Output the (X, Y) coordinate of the center of the cell containing the given text.  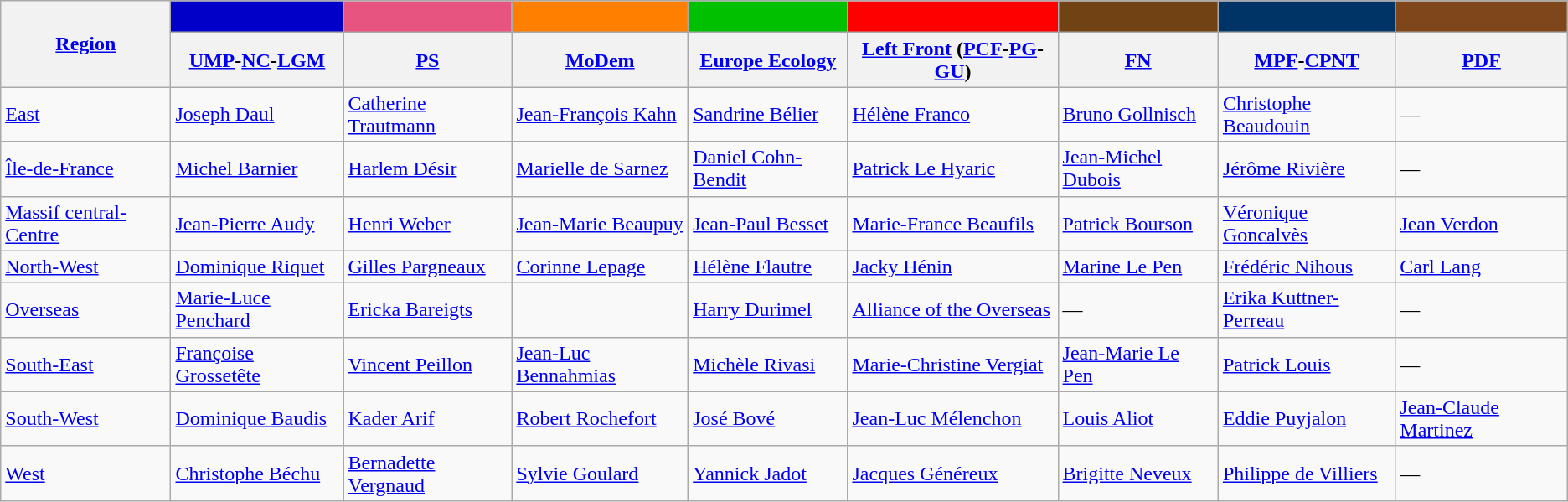
Eddie Puyjalon (1307, 419)
Brigitte Neveux (1137, 473)
Philippe de Villiers (1307, 473)
Dominique Riquet (257, 267)
Jean Verdon (1481, 223)
Erika Kuttner-Perreau (1307, 310)
Jean-Luc Bennahmias (600, 364)
MPF-CPNT (1307, 60)
FN (1137, 60)
Marine Le Pen (1137, 267)
Jean-Marie Beaupuy (600, 223)
Robert Rochefort (600, 419)
Jean-Paul Besset (768, 223)
East (85, 114)
Gilles Pargneaux (427, 267)
Louis Aliot (1137, 419)
South-West (85, 419)
PDF (1481, 60)
Harlem Désir (427, 169)
Patrick Bourson (1137, 223)
Henri Weber (427, 223)
Sandrine Bélier (768, 114)
Jacky Hénin (953, 267)
Jérôme Rivière (1307, 169)
Alliance of the Overseas (953, 310)
Patrick Louis (1307, 364)
Ericka Bareigts (427, 310)
Yannick Jadot (768, 473)
Frédéric Nihous (1307, 267)
Region (85, 44)
North-West (85, 267)
Kader Arif (427, 419)
Christophe Béchu (257, 473)
Jean-Pierre Audy (257, 223)
UMP-NC-LGM (257, 60)
Hélène Franco (953, 114)
Jacques Généreux (953, 473)
Christophe Beaudouin (1307, 114)
Michèle Rivasi (768, 364)
Hélène Flautre (768, 267)
José Bové (768, 419)
Bruno Gollnisch (1137, 114)
Jean-François Kahn (600, 114)
Bernadette Vergnaud (427, 473)
Michel Barnier (257, 169)
Catherine Trautmann (427, 114)
Jean-Marie Le Pen (1137, 364)
Dominique Baudis (257, 419)
South-East (85, 364)
Massif central-Centre (85, 223)
Marielle de Sarnez (600, 169)
Carl Lang (1481, 267)
Vincent Peillon (427, 364)
Véronique Goncalvès (1307, 223)
Left Front (PCF-PG-GU) (953, 60)
Daniel Cohn-Bendit (768, 169)
PS (427, 60)
Europe Ecology (768, 60)
Marie-Luce Penchard (257, 310)
Sylvie Goulard (600, 473)
West (85, 473)
Île-de-France (85, 169)
Françoise Grossetête (257, 364)
Jean-Luc Mélenchon (953, 419)
Overseas (85, 310)
Jean-Claude Martinez (1481, 419)
Marie-Christine Vergiat (953, 364)
Joseph Daul (257, 114)
Jean-Michel Dubois (1137, 169)
Marie-France Beaufils (953, 223)
Corinne Lepage (600, 267)
MoDem (600, 60)
Harry Durimel (768, 310)
Patrick Le Hyaric (953, 169)
